Identify which cell holds the provided text, then report its [X, Y] central coordinate. 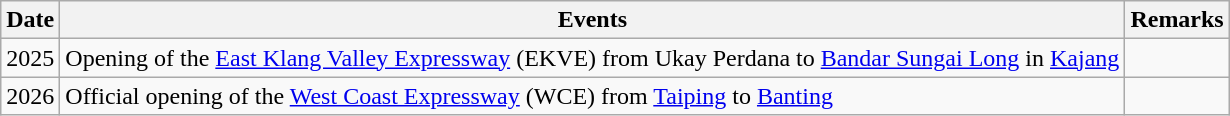
Date [30, 20]
2025 [30, 58]
Official opening of the West Coast Expressway (WCE) from Taiping to Banting [592, 96]
Remarks [1177, 20]
2026 [30, 96]
Opening of the East Klang Valley Expressway (EKVE) from Ukay Perdana to Bandar Sungai Long in Kajang [592, 58]
Events [592, 20]
